Return the (x, y) coordinate for the center point of the cell that contains the specified text.  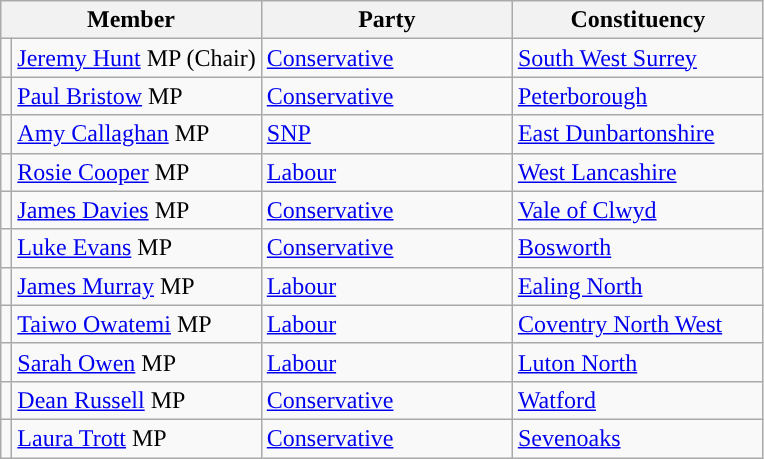
SNP (386, 134)
Peterborough (638, 96)
Taiwo Owatemi MP (136, 324)
Amy Callaghan MP (136, 134)
Watford (638, 400)
Party (386, 20)
Luton North (638, 362)
Paul Bristow MP (136, 96)
Sevenoaks (638, 438)
James Murray MP (136, 286)
Bosworth (638, 248)
Rosie Cooper MP (136, 172)
Laura Trott MP (136, 438)
East Dunbartonshire (638, 134)
South West Surrey (638, 58)
Ealing North (638, 286)
James Davies MP (136, 210)
Coventry North West (638, 324)
West Lancashire (638, 172)
Member (132, 20)
Luke Evans MP (136, 248)
Constituency (638, 20)
Jeremy Hunt MP (Chair) (136, 58)
Sarah Owen MP (136, 362)
Dean Russell MP (136, 400)
Vale of Clwyd (638, 210)
